Output the (x, y) coordinate of the center of the cell containing the given text.  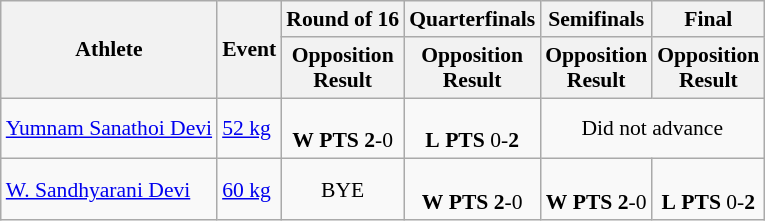
Athlete (109, 50)
52 kg (249, 128)
Did not advance (652, 128)
Final (708, 19)
W. Sandhyarani Devi (109, 190)
Yumnam Sanathoi Devi (109, 128)
Round of 16 (342, 19)
Semifinals (596, 19)
Event (249, 50)
Quarterfinals (472, 19)
BYE (342, 190)
60 kg (249, 190)
